Locate the cell with the specified text and output its (x, y) center coordinate. 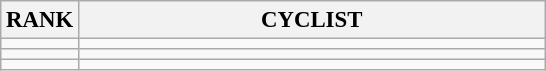
CYCLIST (312, 20)
RANK (40, 20)
